Determine the (X, Y) coordinate at the center of the cell enclosing the given text.  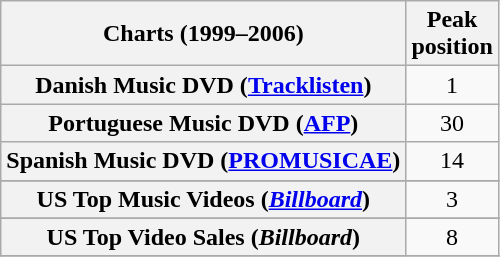
30 (452, 123)
Charts (1999–2006) (204, 34)
1 (452, 85)
US Top Video Sales (Billboard) (204, 237)
Portuguese Music DVD (AFP) (204, 123)
14 (452, 161)
Danish Music DVD (Tracklisten) (204, 85)
US Top Music Videos (Billboard) (204, 199)
8 (452, 237)
Spanish Music DVD (PROMUSICAE) (204, 161)
Peakposition (452, 34)
3 (452, 199)
